Output the [X, Y] coordinate of the center of the cell containing the given text.  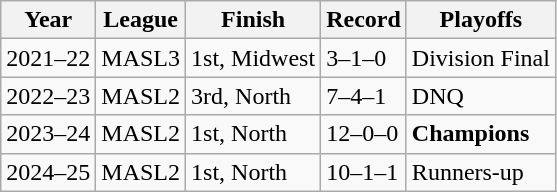
MASL3 [141, 58]
Division Final [480, 58]
Year [48, 20]
Finish [254, 20]
1st, Midwest [254, 58]
League [141, 20]
2021–22 [48, 58]
10–1–1 [364, 172]
12–0–0 [364, 134]
Champions [480, 134]
2022–23 [48, 96]
2024–25 [48, 172]
DNQ [480, 96]
3rd, North [254, 96]
3–1–0 [364, 58]
Runners-up [480, 172]
2023–24 [48, 134]
7–4–1 [364, 96]
Playoffs [480, 20]
Record [364, 20]
